Determine the (X, Y) coordinate at the center of the cell enclosing the given text.  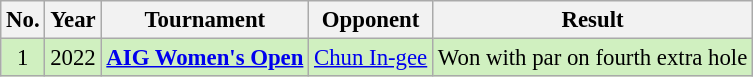
AIG Women's Open (205, 58)
No. (23, 20)
Result (593, 20)
Chun In-gee (371, 58)
Year (73, 20)
Opponent (371, 20)
Won with par on fourth extra hole (593, 58)
2022 (73, 58)
1 (23, 58)
Tournament (205, 20)
